Output the [X, Y] coordinate of the center of the cell containing the given text.  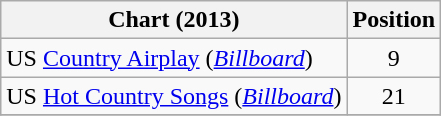
21 [394, 96]
Chart (2013) [174, 20]
US Country Airplay (Billboard) [174, 58]
Position [394, 20]
US Hot Country Songs (Billboard) [174, 96]
9 [394, 58]
